Provide the (x, y) coordinate of the cell's center where the given text is located.  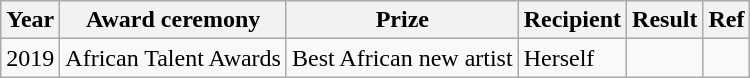
African Talent Awards (174, 58)
Herself (572, 58)
Award ceremony (174, 20)
Ref (726, 20)
2019 (30, 58)
Result (665, 20)
Prize (402, 20)
Recipient (572, 20)
Year (30, 20)
Best African new artist (402, 58)
